Return the [X, Y] coordinate for the center point of the cell that contains the specified text.  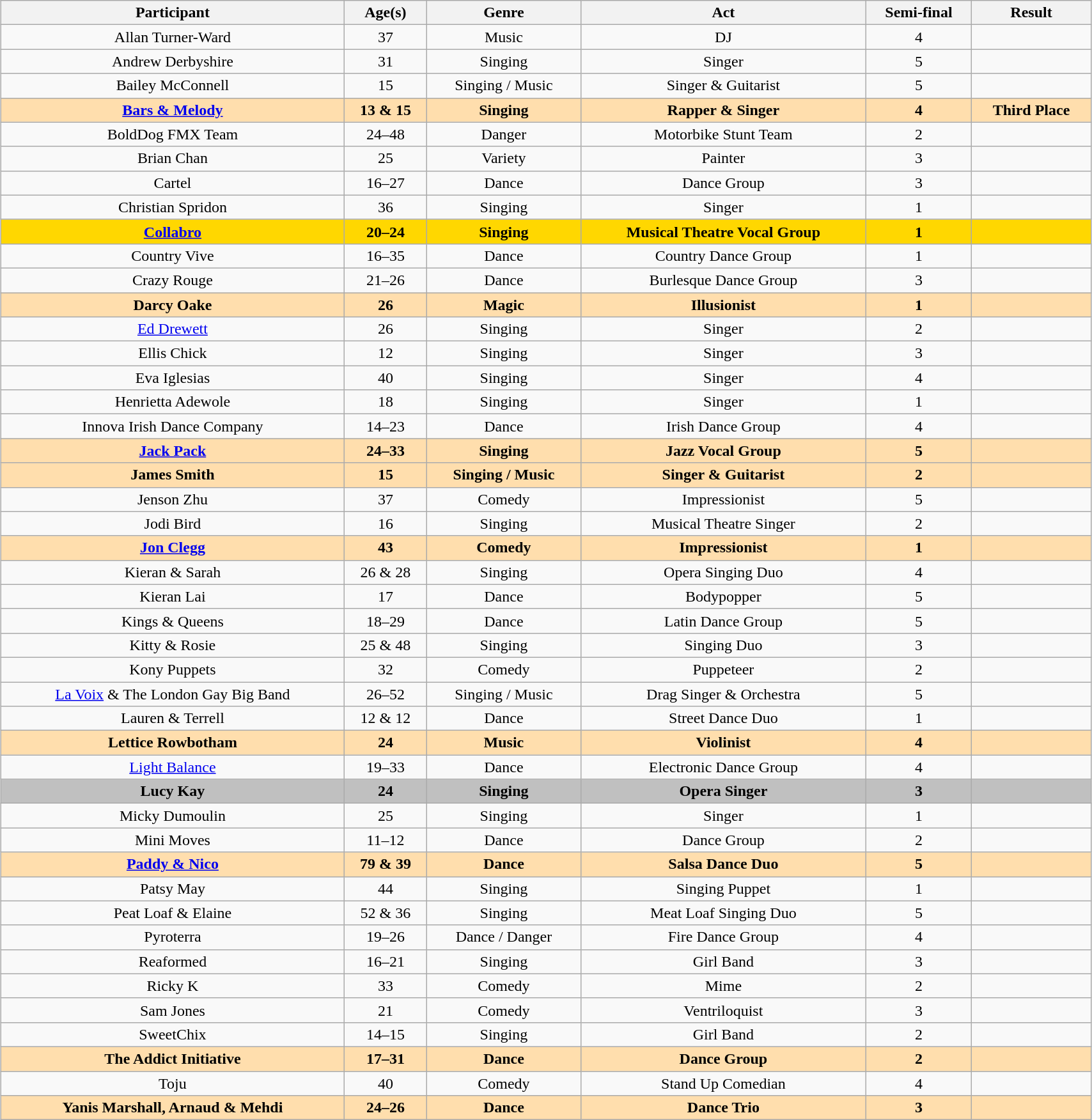
Mini Moves [173, 840]
Jazz Vocal Group [723, 451]
16–27 [385, 183]
Kieran Lai [173, 596]
Kieran & Sarah [173, 572]
Ricky K [173, 986]
79 & 39 [385, 864]
Opera Singing Duo [723, 572]
Henrietta Adewole [173, 402]
Magic [504, 305]
DJ [723, 37]
Sam Jones [173, 1010]
Lettice Rowbotham [173, 743]
21–26 [385, 280]
14–15 [385, 1034]
21 [385, 1010]
Opera Singer [723, 791]
44 [385, 889]
18–29 [385, 621]
12 & 12 [385, 719]
Patsy May [173, 889]
26 & 28 [385, 572]
32 [385, 669]
Musical Theatre Vocal Group [723, 231]
14–23 [385, 426]
Electronic Dance Group [723, 767]
Semi-final [918, 13]
26–52 [385, 694]
19–33 [385, 767]
Puppeteer [723, 669]
Bodypopper [723, 596]
Lauren & Terrell [173, 719]
Ellis Chick [173, 354]
Bars & Melody [173, 110]
Genre [504, 13]
Third Place [1032, 110]
36 [385, 207]
Darcy Oake [173, 305]
Stand Up Comedian [723, 1084]
Paddy & Nico [173, 864]
Lucy Kay [173, 791]
Musical Theatre Singer [723, 524]
Collabro [173, 231]
Light Balance [173, 767]
24–48 [385, 134]
Meat Loaf Singing Duo [723, 913]
Painter [723, 159]
Violinist [723, 743]
Burlesque Dance Group [723, 280]
Bailey McConnell [173, 86]
13 & 15 [385, 110]
Allan Turner-Ward [173, 37]
Jon Clegg [173, 548]
Street Dance Duo [723, 719]
Kitty & Rosie [173, 645]
Dance / Danger [504, 937]
Salsa Dance Duo [723, 864]
Reaformed [173, 961]
Country Dance Group [723, 256]
Irish Dance Group [723, 426]
Crazy Rouge [173, 280]
Illusionist [723, 305]
Innova Irish Dance Company [173, 426]
Brian Chan [173, 159]
Jenson Zhu [173, 499]
19–26 [385, 937]
12 [385, 354]
Christian Spridon [173, 207]
Participant [173, 13]
16 [385, 524]
Rapper & Singer [723, 110]
Peat Loaf & Elaine [173, 913]
Result [1032, 13]
16–21 [385, 961]
Singing Duo [723, 645]
Andrew Derbyshire [173, 61]
20–24 [385, 231]
Act [723, 13]
11–12 [385, 840]
17–31 [385, 1059]
16–35 [385, 256]
Age(s) [385, 13]
Kings & Queens [173, 621]
The Addict Initiative [173, 1059]
Singing Puppet [723, 889]
31 [385, 61]
Drag Singer & Orchestra [723, 694]
43 [385, 548]
24–33 [385, 451]
Yanis Marshall, Arnaud & Mehdi [173, 1108]
Mime [723, 986]
SweetChix [173, 1034]
25 & 48 [385, 645]
Micky Dumoulin [173, 816]
52 & 36 [385, 913]
Danger [504, 134]
Motorbike Stunt Team [723, 134]
Toju [173, 1084]
Eva Iglesias [173, 378]
Ed Drewett [173, 329]
24–26 [385, 1108]
Kony Puppets [173, 669]
Ventriloquist [723, 1010]
Latin Dance Group [723, 621]
Variety [504, 159]
17 [385, 596]
Country Vive [173, 256]
Cartel [173, 183]
Jodi Bird [173, 524]
18 [385, 402]
33 [385, 986]
Dance Trio [723, 1108]
Fire Dance Group [723, 937]
James Smith [173, 475]
Pyroterra [173, 937]
BoldDog FMX Team [173, 134]
La Voix & The London Gay Big Band [173, 694]
Jack Pack [173, 451]
